Provide the [x, y] coordinate of the cell's center where the given text is located.  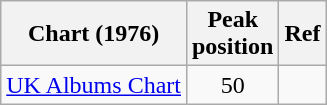
50 [232, 85]
Chart (1976) [94, 34]
Peak position [232, 34]
UK Albums Chart [94, 85]
Ref [302, 34]
